For the text-containing cell, return its midpoint in [x, y] coordinate format. 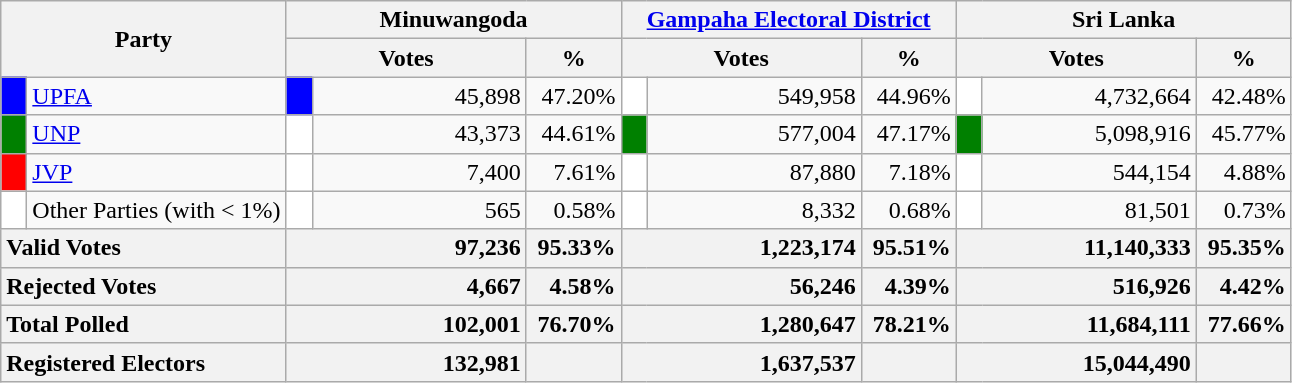
44.96% [908, 96]
11,684,111 [1076, 324]
95.33% [574, 248]
Other Parties (with < 1%) [156, 210]
87,880 [754, 172]
4.88% [1244, 172]
544,154 [1089, 172]
0.58% [574, 210]
Party [144, 39]
Gampaha Electoral District [788, 20]
Valid Votes [144, 248]
Sri Lanka [1124, 20]
549,958 [754, 96]
1,280,647 [741, 324]
95.51% [908, 248]
565 [419, 210]
Minuwangoda [454, 20]
76.70% [574, 324]
8,332 [754, 210]
4.42% [1244, 286]
102,001 [406, 324]
4.39% [908, 286]
UPFA [156, 96]
4,667 [406, 286]
4.58% [574, 286]
43,373 [419, 134]
Registered Electors [144, 362]
5,098,916 [1089, 134]
97,236 [406, 248]
Total Polled [144, 324]
42.48% [1244, 96]
77.66% [1244, 324]
78.21% [908, 324]
132,981 [406, 362]
95.35% [1244, 248]
JVP [156, 172]
516,926 [1076, 286]
45.77% [1244, 134]
47.20% [574, 96]
1,637,537 [741, 362]
15,044,490 [1076, 362]
11,140,333 [1076, 248]
UNP [156, 134]
7,400 [419, 172]
7.18% [908, 172]
0.73% [1244, 210]
44.61% [574, 134]
Rejected Votes [144, 286]
0.68% [908, 210]
56,246 [741, 286]
81,501 [1089, 210]
577,004 [754, 134]
47.17% [908, 134]
1,223,174 [741, 248]
45,898 [419, 96]
7.61% [574, 172]
4,732,664 [1089, 96]
